Extract the [X, Y] coordinate from the center of the cell holding the provided text.  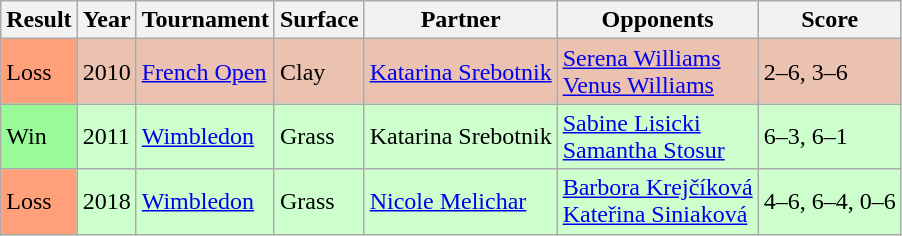
Opponents [658, 20]
Surface [319, 20]
4–6, 6–4, 0–6 [830, 202]
2–6, 3–6 [830, 72]
Year [106, 20]
Tournament [205, 20]
Clay [319, 72]
2018 [106, 202]
Sabine Lisicki Samantha Stosur [658, 136]
Serena Williams Venus Williams [658, 72]
French Open [205, 72]
Barbora Krejčíková Kateřina Siniaková [658, 202]
Result [39, 20]
Nicole Melichar [460, 202]
2011 [106, 136]
Partner [460, 20]
6–3, 6–1 [830, 136]
Score [830, 20]
Win [39, 136]
2010 [106, 72]
